From the cell containing the given text, extract its center point as (X, Y) coordinate. 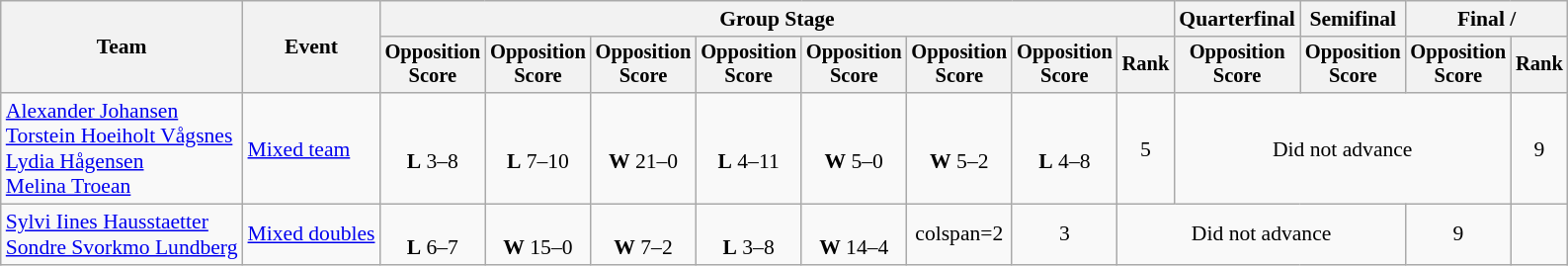
W 15–0 (537, 235)
L 4–8 (1065, 148)
Semifinal (1354, 19)
L 7–10 (537, 148)
Alexander JohansenTorstein Hoeiholt VågsnesLydia HågensenMelina Troean (123, 148)
Mixed doubles (312, 235)
Mixed team (312, 148)
Group Stage (778, 19)
W 21–0 (644, 148)
W 5–0 (854, 148)
Final / (1487, 19)
L 6–7 (433, 235)
L 4–11 (749, 148)
W 7–2 (644, 235)
5 (1146, 148)
Sylvi Iines HausstaetterSondre Svorkmo Lundberg (123, 235)
3 (1065, 235)
Team (123, 47)
colspan=2 (960, 235)
Event (312, 47)
W 14–4 (854, 235)
W 5–2 (960, 148)
Quarterfinal (1237, 19)
